Provide the [x, y] coordinate of the cell's center where the given text is located.  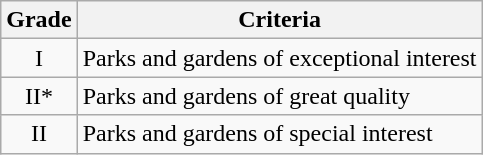
Parks and gardens of special interest [280, 134]
I [39, 58]
Parks and gardens of great quality [280, 96]
II* [39, 96]
II [39, 134]
Grade [39, 20]
Parks and gardens of exceptional interest [280, 58]
Criteria [280, 20]
